Locate the cell with the specified text and output its [x, y] center coordinate. 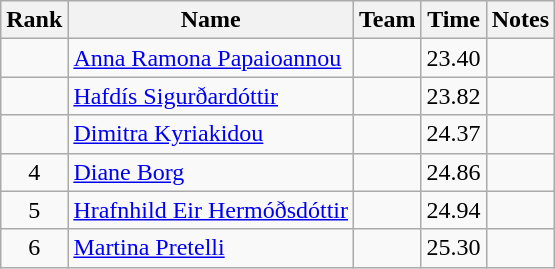
Martina Pretelli [211, 248]
Team [388, 20]
Hafdís Sigurðardóttir [211, 96]
24.86 [454, 172]
Diane Borg [211, 172]
4 [34, 172]
Anna Ramona Papaioannou [211, 58]
5 [34, 210]
Notes [520, 20]
24.37 [454, 134]
6 [34, 248]
23.40 [454, 58]
Rank [34, 20]
Dimitra Kyriakidou [211, 134]
Hrafnhild Eir Hermóðsdóttir [211, 210]
25.30 [454, 248]
23.82 [454, 96]
24.94 [454, 210]
Name [211, 20]
Time [454, 20]
